Return the (x, y) coordinate for the center point of the cell that contains the specified text.  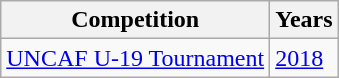
Competition (136, 20)
Years (304, 20)
UNCAF U-19 Tournament (136, 58)
2018 (304, 58)
